From the cell containing the given text, extract its center point as [X, Y] coordinate. 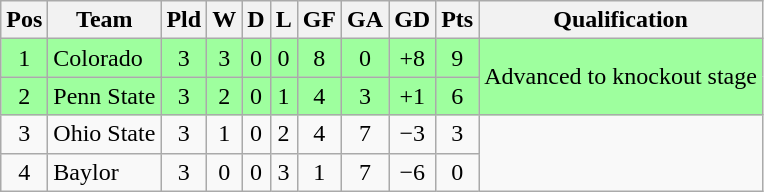
Ohio State [104, 134]
Pos [24, 20]
+8 [412, 58]
−6 [412, 172]
Penn State [104, 96]
Advanced to knockout stage [621, 77]
D [256, 20]
L [284, 20]
6 [458, 96]
GF [319, 20]
+1 [412, 96]
Pld [184, 20]
Qualification [621, 20]
Baylor [104, 172]
−3 [412, 134]
8 [319, 58]
GD [412, 20]
Colorado [104, 58]
9 [458, 58]
W [224, 20]
Team [104, 20]
GA [366, 20]
Pts [458, 20]
